Search for the cell housing the specified text and yield its (x, y) center coordinate. 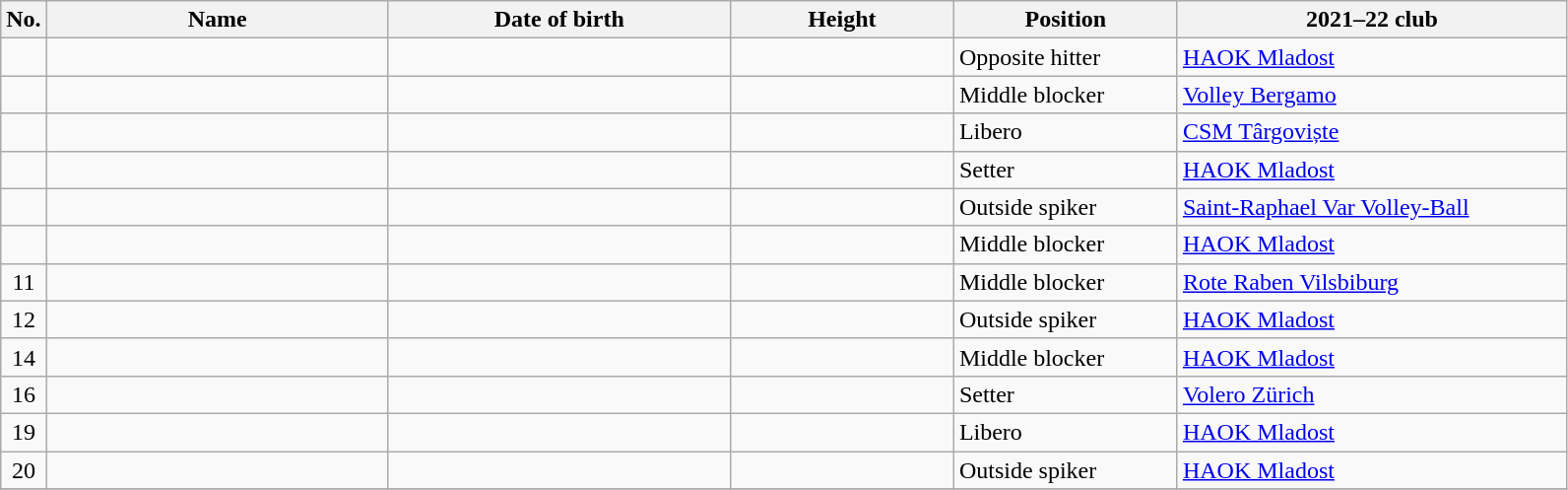
Name (217, 20)
20 (24, 470)
Opposite hitter (1066, 57)
Date of birth (559, 20)
16 (24, 394)
Saint-Raphael Var Volley-Ball (1371, 207)
Volero Zürich (1371, 394)
Volley Bergamo (1371, 95)
11 (24, 282)
Rote Raben Vilsbiburg (1371, 282)
12 (24, 319)
No. (24, 20)
2021–22 club (1371, 20)
Position (1066, 20)
CSM Târgoviște (1371, 132)
19 (24, 432)
14 (24, 357)
Height (841, 20)
